Return [x, y] of the center of cell containing provided text 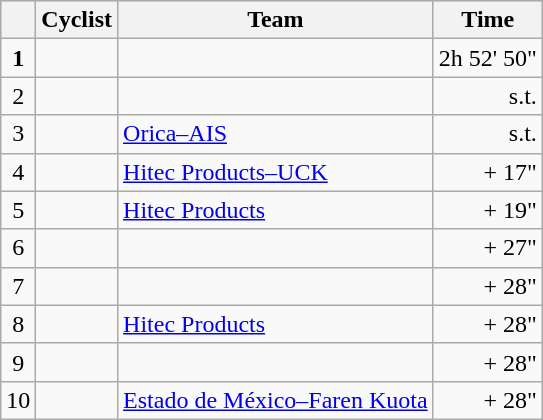
Team [276, 20]
3 [18, 134]
10 [18, 400]
+ 17" [488, 172]
Cyclist [77, 20]
+ 19" [488, 210]
9 [18, 362]
1 [18, 58]
+ 27" [488, 248]
Hitec Products–UCK [276, 172]
2h 52' 50" [488, 58]
Orica–AIS [276, 134]
7 [18, 286]
Time [488, 20]
5 [18, 210]
6 [18, 248]
2 [18, 96]
4 [18, 172]
8 [18, 324]
Estado de México–Faren Kuota [276, 400]
